Detect which cell encompasses the target text, then output its [x, y] center coordinate. 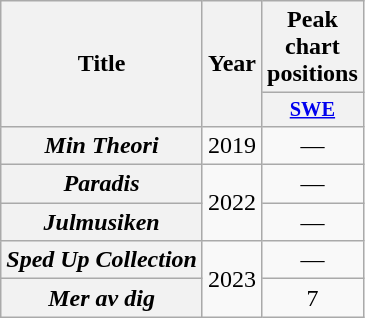
Peak chart positions [313, 47]
Mer av dig [102, 298]
2022 [232, 203]
SWE [313, 110]
Julmusiken [102, 222]
Paradis [102, 184]
Year [232, 64]
Sped Up Collection [102, 260]
7 [313, 298]
Title [102, 64]
2019 [232, 145]
2023 [232, 279]
Min Theori [102, 145]
